Output the (X, Y) coordinate of the center of the cell containing the given text.  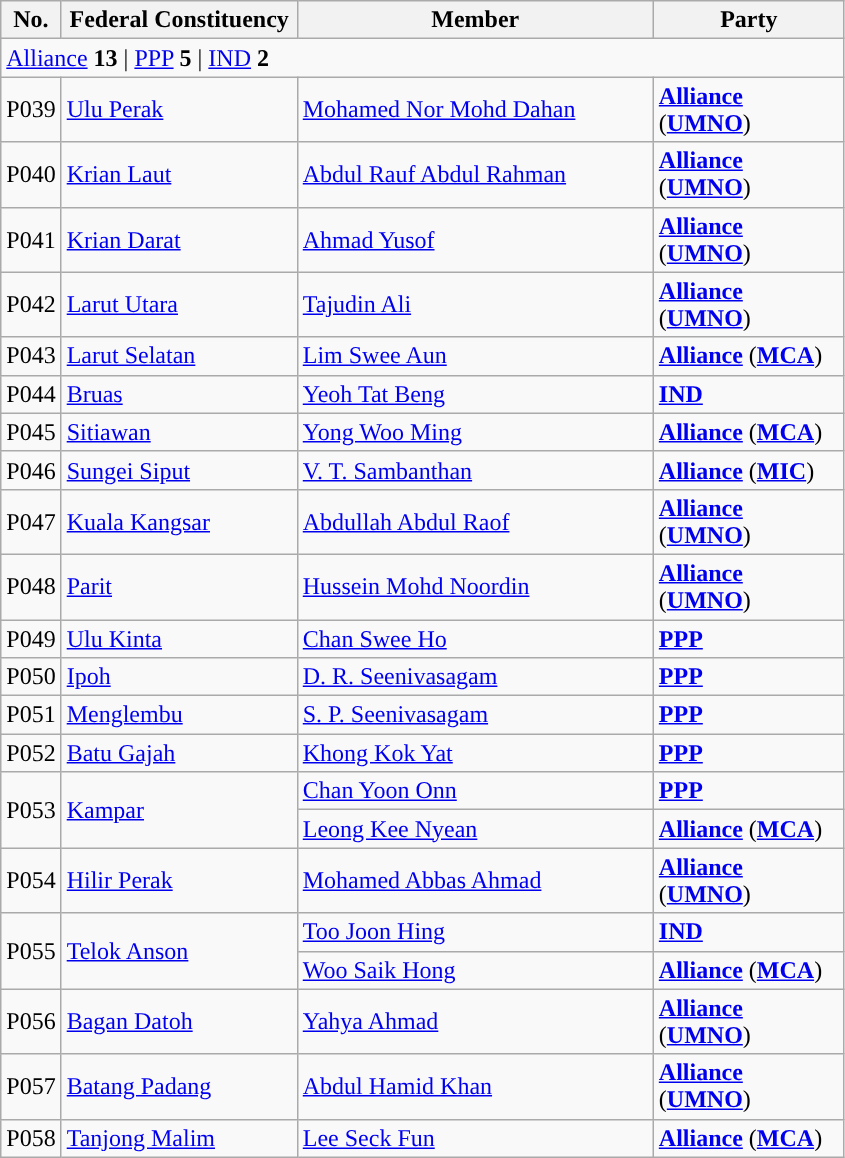
P056 (31, 1022)
Lee Seck Fun (475, 1138)
Khong Kok Yat (475, 753)
P041 (31, 240)
P044 (31, 394)
P054 (31, 880)
P046 (31, 470)
Hussein Mohd Noordin (475, 586)
Ulu Kinta (179, 639)
Party (748, 20)
Abdul Hamid Khan (475, 1086)
Batu Gajah (179, 753)
Kuala Kangsar (179, 522)
Yahya Ahmad (475, 1022)
D. R. Seenivasagam (475, 677)
Ahmad Yusof (475, 240)
Alliance (MIC) (748, 470)
Sungei Siput (179, 470)
Larut Utara (179, 304)
Abdul Rauf Abdul Rahman (475, 174)
Bagan Datoh (179, 1022)
Tajudin Ali (475, 304)
Chan Yoon Onn (475, 791)
Tanjong Malim (179, 1138)
Menglembu (179, 715)
Leong Kee Nyean (475, 829)
Ipoh (179, 677)
Sitiawan (179, 432)
Alliance 13 | PPP 5 | IND 2 (423, 58)
Batang Padang (179, 1086)
Krian Darat (179, 240)
Parit (179, 586)
P050 (31, 677)
P051 (31, 715)
P053 (31, 810)
S. P. Seenivasagam (475, 715)
Too Joon Hing (475, 932)
P049 (31, 639)
Mohamed Nor Mohd Dahan (475, 110)
V. T. Sambanthan (475, 470)
Larut Selatan (179, 356)
P043 (31, 356)
No. (31, 20)
Yeoh Tat Beng (475, 394)
Member (475, 20)
Kampar (179, 810)
Ulu Perak (179, 110)
P055 (31, 951)
Abdullah Abdul Raof (475, 522)
P057 (31, 1086)
P045 (31, 432)
P052 (31, 753)
Hilir Perak (179, 880)
P039 (31, 110)
P040 (31, 174)
P048 (31, 586)
P042 (31, 304)
Woo Saik Hong (475, 970)
Federal Constituency (179, 20)
P047 (31, 522)
Bruas (179, 394)
Chan Swee Ho (475, 639)
Lim Swee Aun (475, 356)
Yong Woo Ming (475, 432)
P058 (31, 1138)
Telok Anson (179, 951)
Mohamed Abbas Ahmad (475, 880)
Krian Laut (179, 174)
